Pinpoint the cell where the given text exists, returning its [x, y] midpoint coordinate. 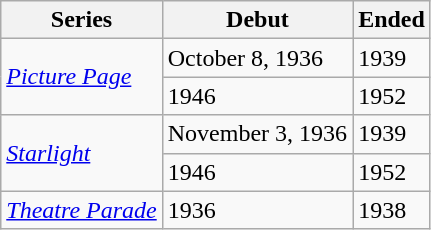
November 3, 1936 [257, 134]
Starlight [82, 153]
1938 [392, 210]
Series [82, 20]
Picture Page [82, 77]
Ended [392, 20]
Debut [257, 20]
1936 [257, 210]
October 8, 1936 [257, 58]
Theatre Parade [82, 210]
